Extract the (x, y) coordinate from the center of the cell holding the provided text.  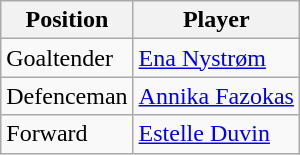
Annika Fazokas (216, 96)
Player (216, 20)
Ena Nystrøm (216, 58)
Defenceman (67, 96)
Forward (67, 134)
Goaltender (67, 58)
Estelle Duvin (216, 134)
Position (67, 20)
